Search for the cell housing the specified text and yield its (X, Y) center coordinate. 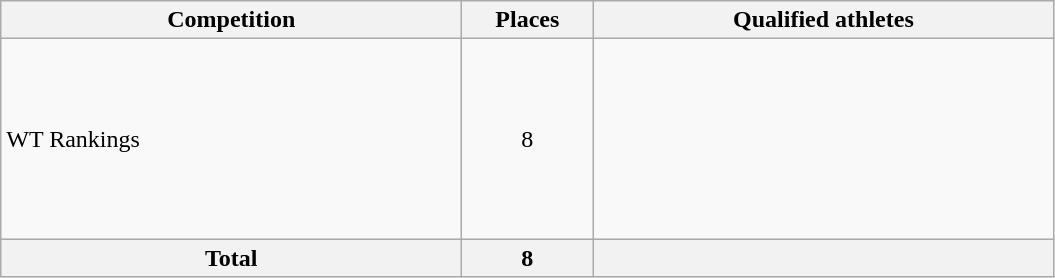
WT Rankings (232, 139)
Qualified athletes (824, 20)
Competition (232, 20)
Total (232, 258)
Places (528, 20)
